Scan for the cell matching the given text and deliver its [X, Y] coordinate at center. 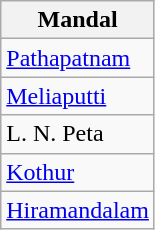
Hiramandalam [78, 210]
Pathapatnam [78, 58]
L. N. Peta [78, 134]
Mandal [78, 20]
Meliaputti [78, 96]
Kothur [78, 172]
